From the cell containing the given text, extract its center point as (X, Y) coordinate. 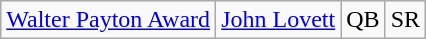
QB (363, 20)
John Lovett (278, 20)
Walter Payton Award (108, 20)
SR (405, 20)
